Capture the cell that displays the provided text and extract its [x, y] central coordinate. 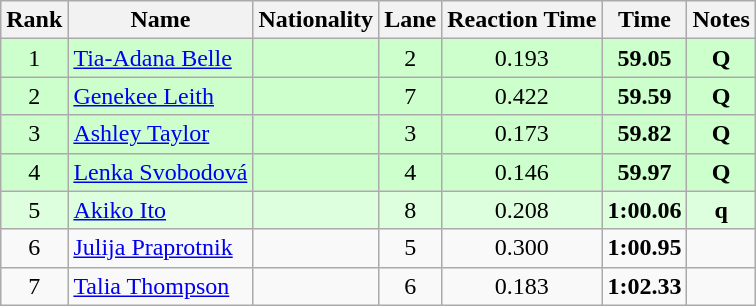
0.422 [522, 96]
Julija Praprotnik [160, 248]
1:00.95 [644, 248]
1:02.33 [644, 286]
Rank [34, 20]
59.97 [644, 172]
Nationality [316, 20]
0.193 [522, 58]
q [721, 210]
0.300 [522, 248]
Time [644, 20]
Akiko Ito [160, 210]
Talia Thompson [160, 286]
0.208 [522, 210]
59.82 [644, 134]
59.05 [644, 58]
59.59 [644, 96]
8 [410, 210]
Lenka Svobodová [160, 172]
Name [160, 20]
0.173 [522, 134]
Lane [410, 20]
1:00.06 [644, 210]
Tia-Adana Belle [160, 58]
Reaction Time [522, 20]
Genekee Leith [160, 96]
0.183 [522, 286]
1 [34, 58]
Ashley Taylor [160, 134]
0.146 [522, 172]
Notes [721, 20]
